Capture the cell that displays the provided text and extract its (x, y) central coordinate. 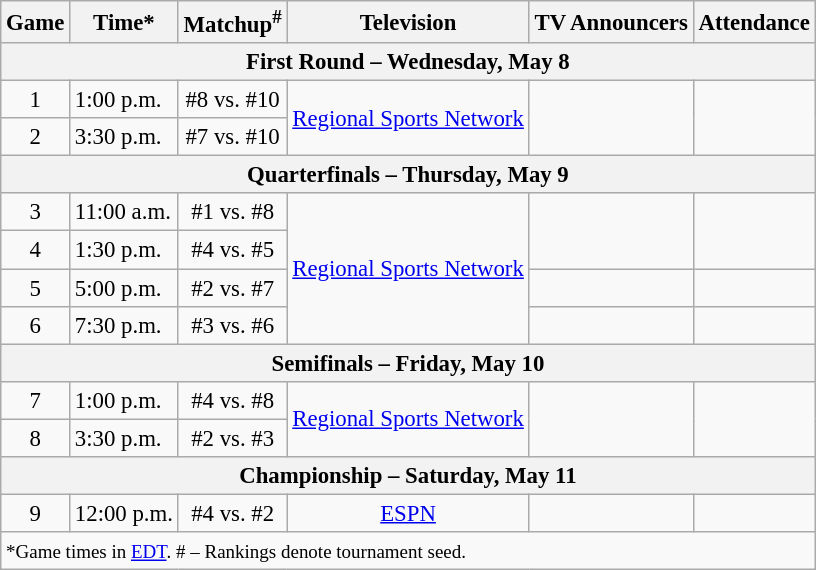
#3 vs. #6 (232, 325)
7:30 p.m. (124, 325)
3 (36, 213)
7 (36, 400)
12:00 p.m. (124, 513)
#4 vs. #5 (232, 250)
*Game times in EDT. # – Rankings denote tournament seed. (408, 551)
#8 vs. #10 (232, 100)
Championship – Saturday, May 11 (408, 476)
#2 vs. #7 (232, 288)
1:30 p.m. (124, 250)
6 (36, 325)
5:00 p.m. (124, 288)
8 (36, 438)
9 (36, 513)
4 (36, 250)
#4 vs. #8 (232, 400)
Semifinals – Friday, May 10 (408, 363)
#2 vs. #3 (232, 438)
5 (36, 288)
#4 vs. #2 (232, 513)
Television (408, 22)
#1 vs. #8 (232, 213)
#7 vs. #10 (232, 137)
Time* (124, 22)
Attendance (754, 22)
11:00 a.m. (124, 213)
Game (36, 22)
First Round – Wednesday, May 8 (408, 62)
Matchup# (232, 22)
2 (36, 137)
TV Announcers (611, 22)
1 (36, 100)
ESPN (408, 513)
Quarterfinals – Thursday, May 9 (408, 175)
